Find where the given text appears and provide that cell's center as (X, Y) coordinate. 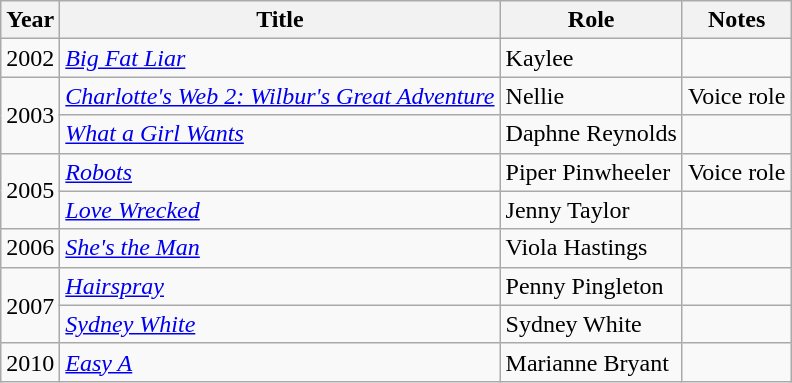
Piper Pinwheeler (591, 172)
Big Fat Liar (280, 58)
Easy A (280, 362)
Jenny Taylor (591, 210)
2006 (30, 248)
Marianne Bryant (591, 362)
Daphne Reynolds (591, 134)
Robots (280, 172)
Role (591, 20)
Charlotte's Web 2: Wilbur's Great Adventure (280, 96)
Nellie (591, 96)
Kaylee (591, 58)
2005 (30, 191)
Viola Hastings (591, 248)
2003 (30, 115)
Title (280, 20)
She's the Man (280, 248)
2010 (30, 362)
2007 (30, 305)
What a Girl Wants (280, 134)
Love Wrecked (280, 210)
2002 (30, 58)
Hairspray (280, 286)
Penny Pingleton (591, 286)
Year (30, 20)
Notes (736, 20)
